From the cell containing the given text, extract its center point as (X, Y) coordinate. 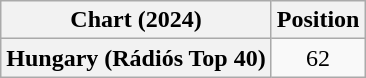
Hungary (Rádiós Top 40) (136, 58)
62 (318, 58)
Position (318, 20)
Chart (2024) (136, 20)
